For the text-containing cell, return its midpoint in (x, y) coordinate format. 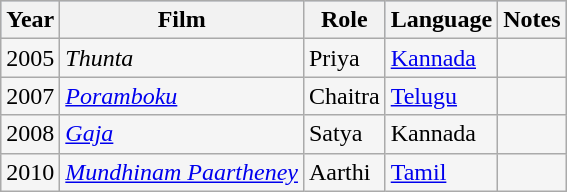
Film (182, 20)
2007 (30, 96)
Year (30, 20)
Thunta (182, 58)
Gaja (182, 134)
Role (344, 20)
Poramboku (182, 96)
Chaitra (344, 96)
Satya (344, 134)
Priya (344, 58)
Language (441, 20)
Aarthi (344, 172)
2008 (30, 134)
Tamil (441, 172)
2005 (30, 58)
Notes (532, 20)
Telugu (441, 96)
2010 (30, 172)
Mundhinam Paartheney (182, 172)
